Detect which cell encompasses the target text, then output its (X, Y) center coordinate. 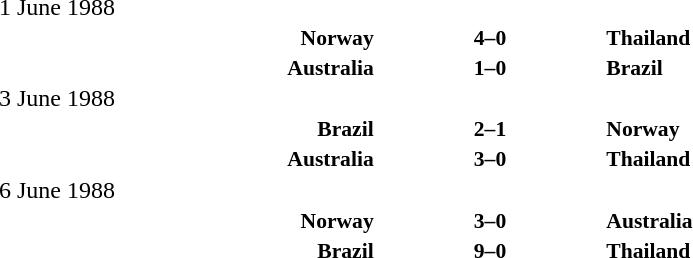
1–0 (490, 68)
2–1 (490, 129)
4–0 (490, 38)
